Scan for the cell matching the given text and deliver its (x, y) coordinate at center. 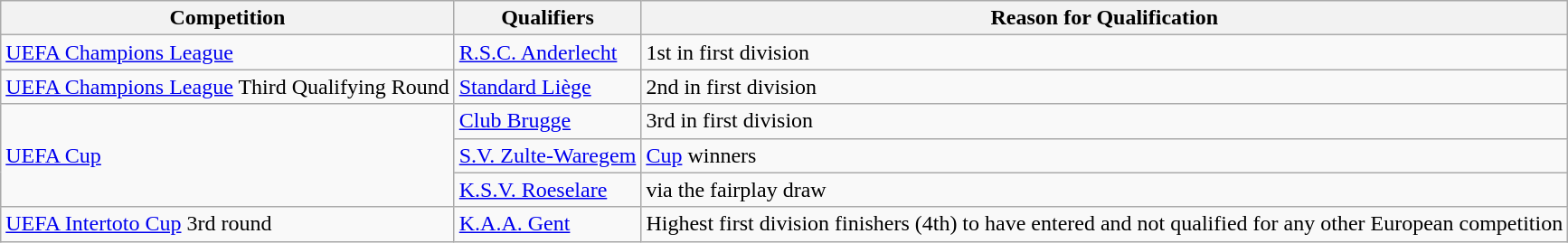
R.S.C. Anderlecht (548, 52)
K.A.A. Gent (548, 224)
3rd in first division (1105, 121)
via the fairplay draw (1105, 190)
Reason for Qualification (1105, 18)
Club Brugge (548, 121)
UEFA Champions League (228, 52)
K.S.V. Roeselare (548, 190)
UEFA Intertoto Cup 3rd round (228, 224)
Qualifiers (548, 18)
2nd in first division (1105, 87)
S.V. Zulte-Waregem (548, 155)
UEFA Champions League Third Qualifying Round (228, 87)
Cup winners (1105, 155)
Highest first division finishers (4th) to have entered and not qualified for any other European competition (1105, 224)
UEFA Cup (228, 155)
Competition (228, 18)
1st in first division (1105, 52)
Standard Liège (548, 87)
